Find where the given text appears and provide that cell's center as [X, Y] coordinate. 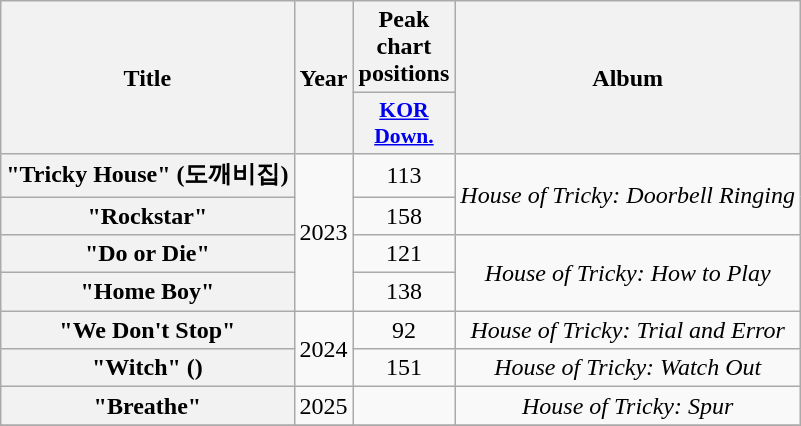
"Home Boy" [148, 292]
House of Tricky: Trial and Error [628, 330]
113 [404, 176]
2024 [324, 349]
121 [404, 254]
KORDown. [404, 124]
"Tricky House" (도깨비집) [148, 176]
"We Don't Stop" [148, 330]
2025 [324, 406]
Title [148, 78]
151 [404, 368]
"Witch" () [148, 368]
"Do or Die" [148, 254]
158 [404, 215]
"Rockstar" [148, 215]
Album [628, 78]
Peak chart positions [404, 47]
House of Tricky: How to Play [628, 273]
92 [404, 330]
House of Tricky: Spur [628, 406]
House of Tricky: Watch Out [628, 368]
2023 [324, 232]
Year [324, 78]
House of Tricky: Doorbell Ringing [628, 194]
138 [404, 292]
"Breathe" [148, 406]
